Output the [X, Y] coordinate of the center of the cell containing the given text.  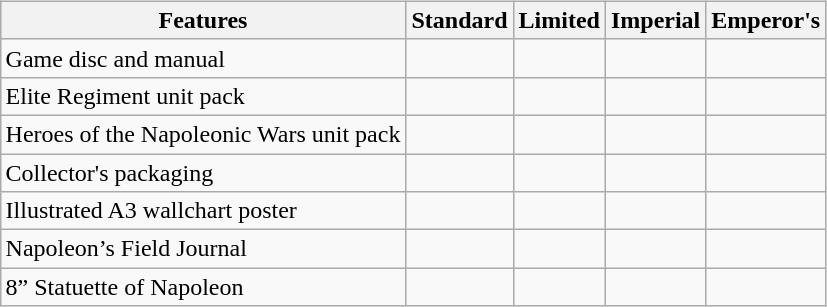
Features [203, 20]
8” Statuette of Napoleon [203, 287]
Emperor's [766, 20]
Game disc and manual [203, 58]
Heroes of the Napoleonic Wars unit pack [203, 134]
Collector's packaging [203, 173]
Illustrated A3 wallchart poster [203, 211]
Imperial [655, 20]
Elite Regiment unit pack [203, 96]
Standard [460, 20]
Limited [559, 20]
Napoleon’s Field Journal [203, 249]
